Find where the given text appears and provide that cell's center as [X, Y] coordinate. 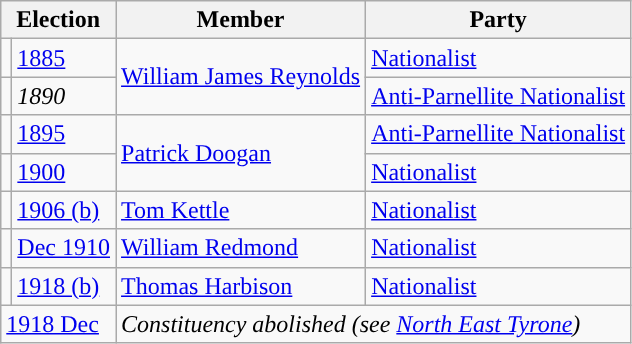
Dec 1910 [64, 248]
Constituency abolished (see North East Tyrone) [374, 324]
1900 [64, 172]
Party [498, 20]
1895 [64, 134]
Patrick Doogan [241, 153]
Member [241, 20]
Thomas Harbison [241, 286]
1885 [64, 58]
1906 (b) [64, 210]
1890 [64, 96]
William James Reynolds [241, 77]
1918 (b) [64, 286]
1918 Dec [58, 324]
Election [58, 20]
William Redmond [241, 248]
Tom Kettle [241, 210]
